Return the [x, y] coordinate for the center point of the cell that contains the specified text.  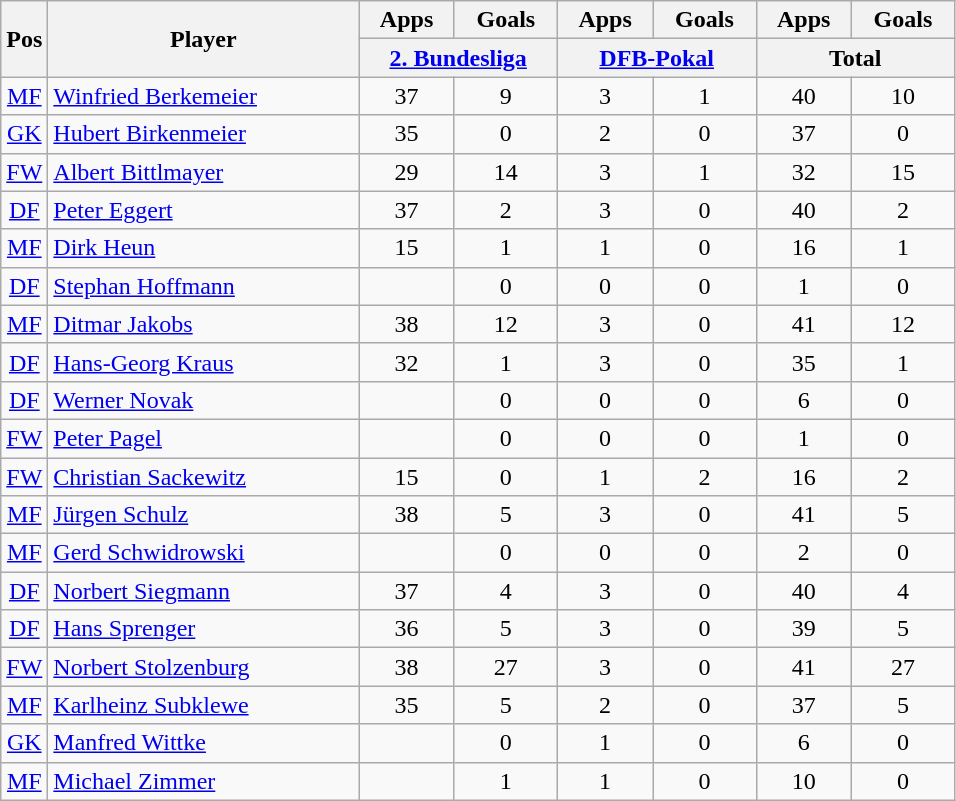
Norbert Siegmann [204, 591]
Winfried Berkemeier [204, 96]
39 [804, 629]
Werner Novak [204, 400]
Pos [24, 39]
Albert Bittlmayer [204, 172]
Peter Pagel [204, 438]
Peter Eggert [204, 210]
Hans Sprenger [204, 629]
Total [856, 58]
Christian Sackewitz [204, 477]
Stephan Hoffmann [204, 286]
Ditmar Jakobs [204, 324]
Michael Zimmer [204, 781]
DFB-Pokal [656, 58]
Hans-Georg Kraus [204, 362]
Manfred Wittke [204, 743]
Player [204, 39]
Gerd Schwidrowski [204, 553]
Jürgen Schulz [204, 515]
36 [406, 629]
2. Bundesliga [458, 58]
29 [406, 172]
9 [506, 96]
Dirk Heun [204, 248]
Karlheinz Subklewe [204, 705]
14 [506, 172]
Norbert Stolzenburg [204, 667]
Hubert Birkenmeier [204, 134]
